Pinpoint the cell where the given text exists, returning its [X, Y] midpoint coordinate. 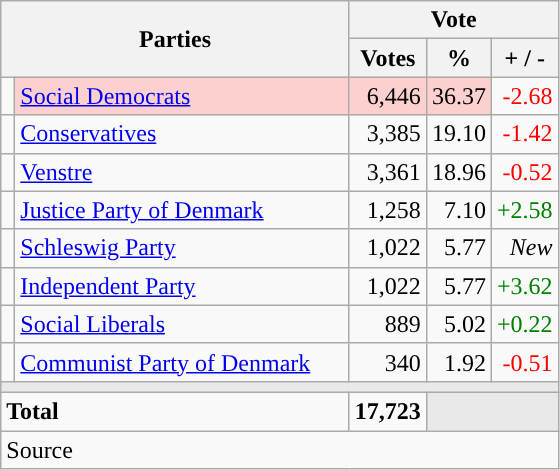
3,385 [388, 134]
5.02 [458, 324]
-0.51 [524, 362]
Schleswig Party [182, 248]
1.92 [458, 362]
3,361 [388, 172]
-1.42 [524, 134]
Total [176, 411]
Conservatives [182, 134]
1,258 [388, 210]
Social Democrats [182, 96]
17,723 [388, 411]
Communist Party of Denmark [182, 362]
-0.52 [524, 172]
% [458, 58]
19.10 [458, 134]
18.96 [458, 172]
340 [388, 362]
889 [388, 324]
6,446 [388, 96]
+2.58 [524, 210]
7.10 [458, 210]
Source [280, 449]
New [524, 248]
Vote [454, 20]
Justice Party of Denmark [182, 210]
+ / - [524, 58]
Social Liberals [182, 324]
Votes [388, 58]
+0.22 [524, 324]
36.37 [458, 96]
Venstre [182, 172]
-2.68 [524, 96]
Parties [176, 39]
+3.62 [524, 286]
Independent Party [182, 286]
